Detect which cell encompasses the target text, then output its (X, Y) center coordinate. 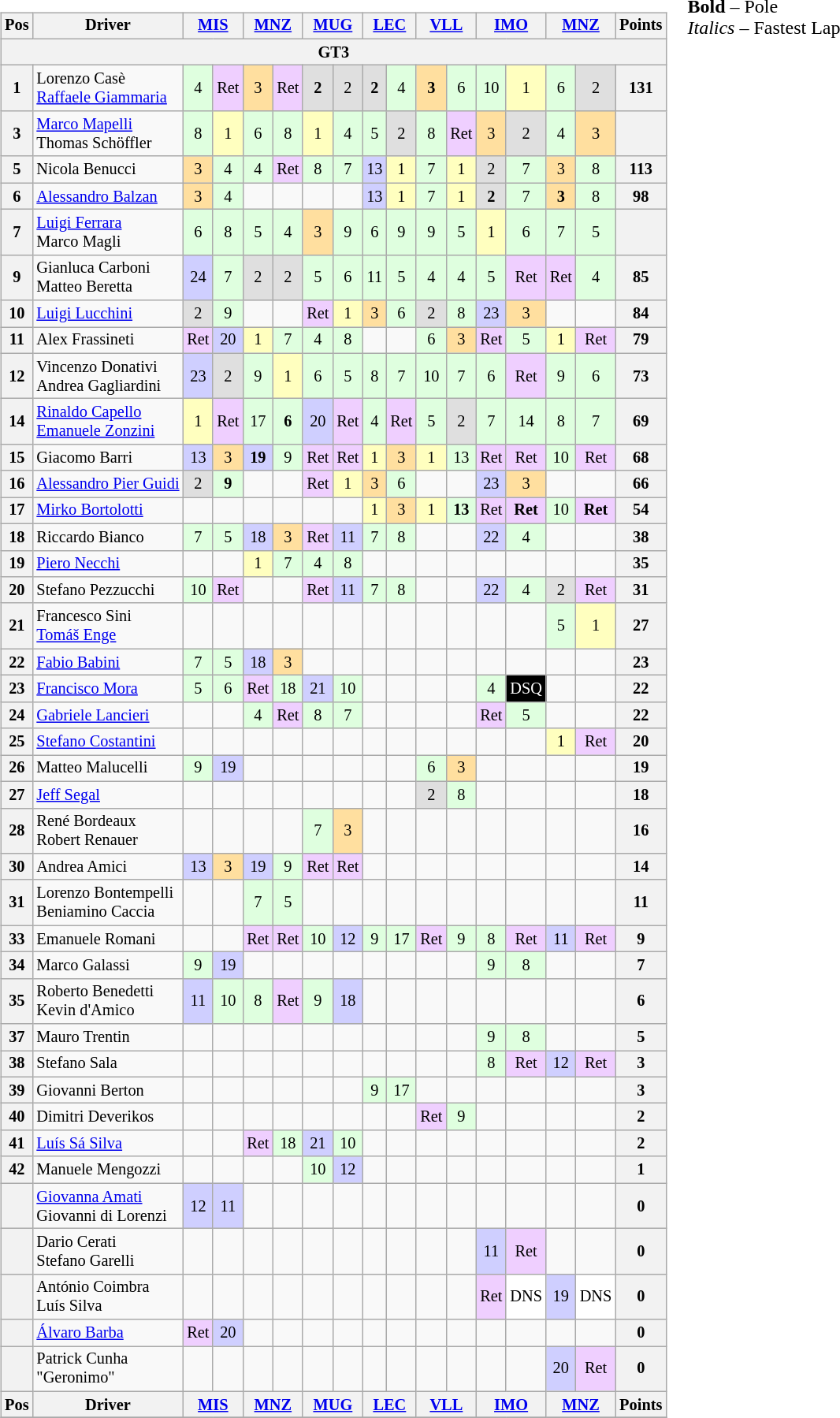
30 (17, 867)
85 (641, 277)
Mirko Bortolotti (107, 511)
Stefano Costantini (107, 742)
Dimitri Deverikos (107, 1117)
Francesco Sini Tomáš Enge (107, 626)
René Bordeaux Robert Renauer (107, 831)
Patrick Cunha "Geronimo" (107, 1369)
Alessandro Pier Guidi (107, 484)
GT3 (333, 52)
68 (641, 458)
Manuele Mengozzi (107, 1170)
Giovanna Amati Giovanni di Lorenzi (107, 1206)
66 (641, 484)
Vincenzo Donativi Andrea Gagliardini (107, 376)
Piero Necchi (107, 564)
15 (17, 458)
Luigi Ferrara Marco Magli (107, 233)
Emanuele Romani (107, 939)
69 (641, 422)
Nicola Benucci (107, 169)
Rinaldo Capello Emanuele Zonzini (107, 422)
33 (17, 939)
Roberto Benedetti Kevin d'Amico (107, 1001)
73 (641, 376)
Matteo Malucelli (107, 769)
Alessandro Balzan (107, 196)
54 (641, 511)
79 (641, 341)
Lorenzo Bontempelli Beniamino Caccia (107, 903)
34 (17, 966)
Francisco Mora (107, 689)
42 (17, 1170)
Luís Sá Silva (107, 1144)
Luigi Lucchini (107, 314)
Álvaro Barba (107, 1333)
Gianluca Carboni Matteo Beretta (107, 277)
84 (641, 314)
25 (17, 742)
Marco Mapelli Thomas Schöffler (107, 134)
António Coimbra Luís Silva (107, 1297)
39 (17, 1090)
40 (17, 1117)
Alex Frassineti (107, 341)
98 (641, 196)
Mauro Trentin (107, 1037)
Giovanni Berton (107, 1090)
Jeff Segal (107, 795)
Riccardo Bianco (107, 537)
Fabio Babini (107, 662)
28 (17, 831)
Stefano Pezzucchi (107, 590)
131 (641, 88)
Giacomo Barri (107, 458)
DSQ (526, 689)
37 (17, 1037)
26 (17, 769)
Marco Galassi (107, 966)
113 (641, 169)
Andrea Amici (107, 867)
Gabriele Lancieri (107, 715)
Lorenzo Casè Raffaele Giammaria (107, 88)
Stefano Sala (107, 1064)
Dario Cerati Stefano Garelli (107, 1252)
41 (17, 1144)
